Locate the cell with the specified text and output its [X, Y] center coordinate. 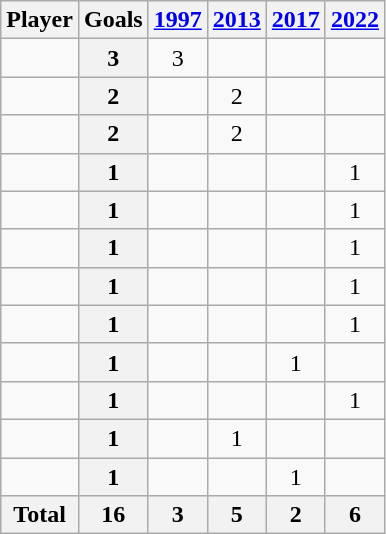
6 [354, 515]
2022 [354, 20]
2013 [236, 20]
5 [236, 515]
2017 [296, 20]
1997 [178, 20]
Goals [113, 20]
Total [40, 515]
Player [40, 20]
16 [113, 515]
